Determine the (X, Y) coordinate at the center of the cell enclosing the given text.  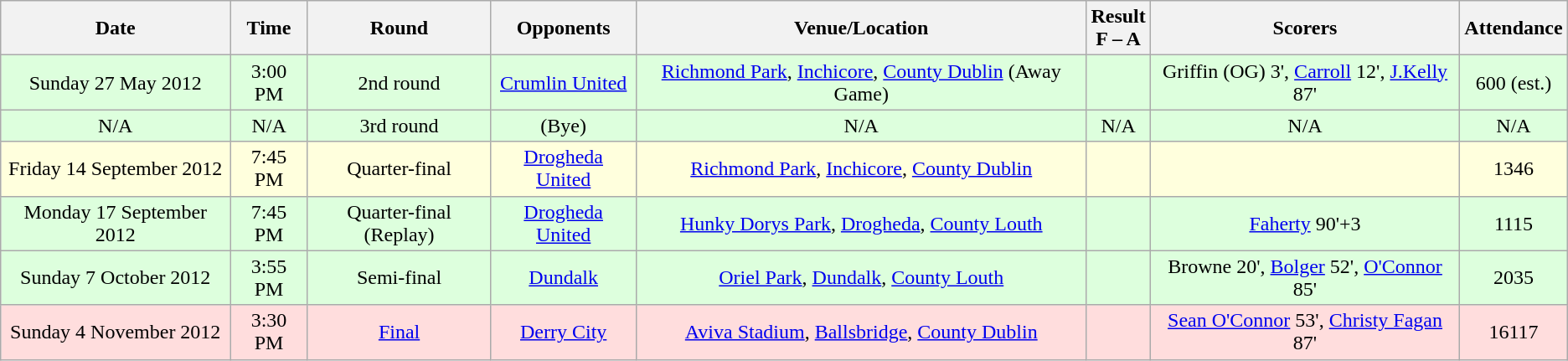
Sunday 4 November 2012 (116, 332)
Final (399, 332)
Quarter-final (Replay) (399, 223)
Browne 20', Bolger 52', O'Connor 85' (1305, 278)
Scorers (1305, 28)
Sean O'Connor 53', Christy Fagan 87' (1305, 332)
3:00 PM (270, 82)
2nd round (399, 82)
Derry City (564, 332)
Dundalk (564, 278)
1115 (1514, 223)
3:55 PM (270, 278)
3:30 PM (270, 332)
Semi-final (399, 278)
Round (399, 28)
Richmond Park, Inchicore, County Dublin (Away Game) (861, 82)
3rd round (399, 126)
Friday 14 September 2012 (116, 169)
Crumlin United (564, 82)
600 (est.) (1514, 82)
Richmond Park, Inchicore, County Dublin (861, 169)
2035 (1514, 278)
Faherty 90'+3 (1305, 223)
Monday 17 September 2012 (116, 223)
Sunday 7 October 2012 (116, 278)
Opponents (564, 28)
16117 (1514, 332)
Hunky Dorys Park, Drogheda, County Louth (861, 223)
Griffin (OG) 3', Carroll 12', J.Kelly 87' (1305, 82)
1346 (1514, 169)
Sunday 27 May 2012 (116, 82)
ResultF – A (1118, 28)
Oriel Park, Dundalk, County Louth (861, 278)
Quarter-final (399, 169)
Venue/Location (861, 28)
Date (116, 28)
Attendance (1514, 28)
(Bye) (564, 126)
Aviva Stadium, Ballsbridge, County Dublin (861, 332)
Time (270, 28)
